Find where the given text appears and provide that cell's center as [X, Y] coordinate. 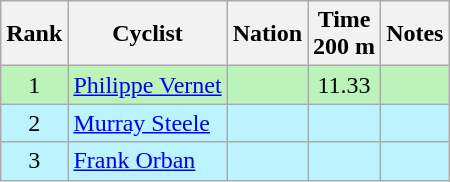
Cyclist [148, 34]
Notes [415, 34]
Rank [34, 34]
Nation [267, 34]
Murray Steele [148, 123]
Philippe Vernet [148, 85]
Frank Orban [148, 161]
Time200 m [344, 34]
2 [34, 123]
1 [34, 85]
3 [34, 161]
11.33 [344, 85]
